Find where the given text appears and provide that cell's center as [X, Y] coordinate. 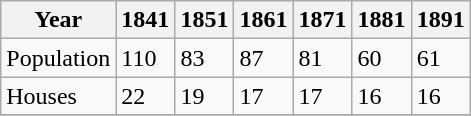
1851 [204, 20]
110 [146, 58]
61 [440, 58]
1881 [382, 20]
Houses [58, 96]
19 [204, 96]
87 [264, 58]
1861 [264, 20]
83 [204, 58]
Population [58, 58]
1841 [146, 20]
Year [58, 20]
1871 [322, 20]
22 [146, 96]
60 [382, 58]
1891 [440, 20]
81 [322, 58]
